Search for the cell housing the specified text and yield its (X, Y) center coordinate. 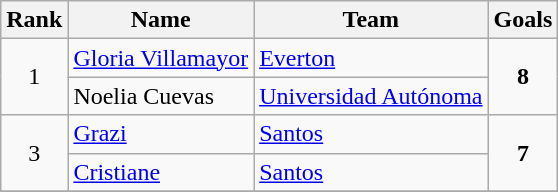
Rank (34, 20)
Grazi (161, 134)
Noelia Cuevas (161, 96)
Universidad Autónoma (371, 96)
Name (161, 20)
Gloria Villamayor (161, 58)
Everton (371, 58)
3 (34, 153)
7 (523, 153)
8 (523, 77)
Cristiane (161, 172)
Team (371, 20)
1 (34, 77)
Goals (523, 20)
